Search for the cell housing the specified text and yield its [x, y] center coordinate. 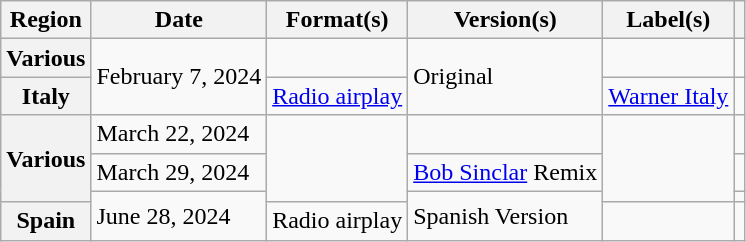
March 22, 2024 [179, 134]
June 28, 2024 [179, 216]
Format(s) [338, 20]
Original [506, 77]
Date [179, 20]
Spanish Version [506, 216]
Bob Sinclar Remix [506, 172]
Italy [46, 96]
March 29, 2024 [179, 172]
Version(s) [506, 20]
Region [46, 20]
February 7, 2024 [179, 77]
Label(s) [668, 20]
Warner Italy [668, 96]
Spain [46, 221]
